Pinpoint the cell where the given text exists, returning its (X, Y) midpoint coordinate. 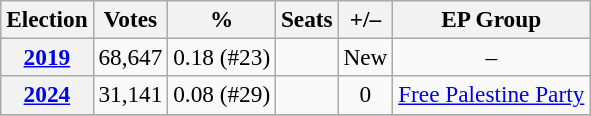
68,647 (130, 57)
2024 (47, 95)
– (492, 57)
0 (366, 95)
Election (47, 19)
2019 (47, 57)
+/– (366, 19)
New (366, 57)
Votes (130, 19)
0.18 (#23) (222, 57)
% (222, 19)
0.08 (#29) (222, 95)
EP Group (492, 19)
31,141 (130, 95)
Free Palestine Party (492, 95)
Seats (308, 19)
